Return (X, Y) of the center of cell containing provided text 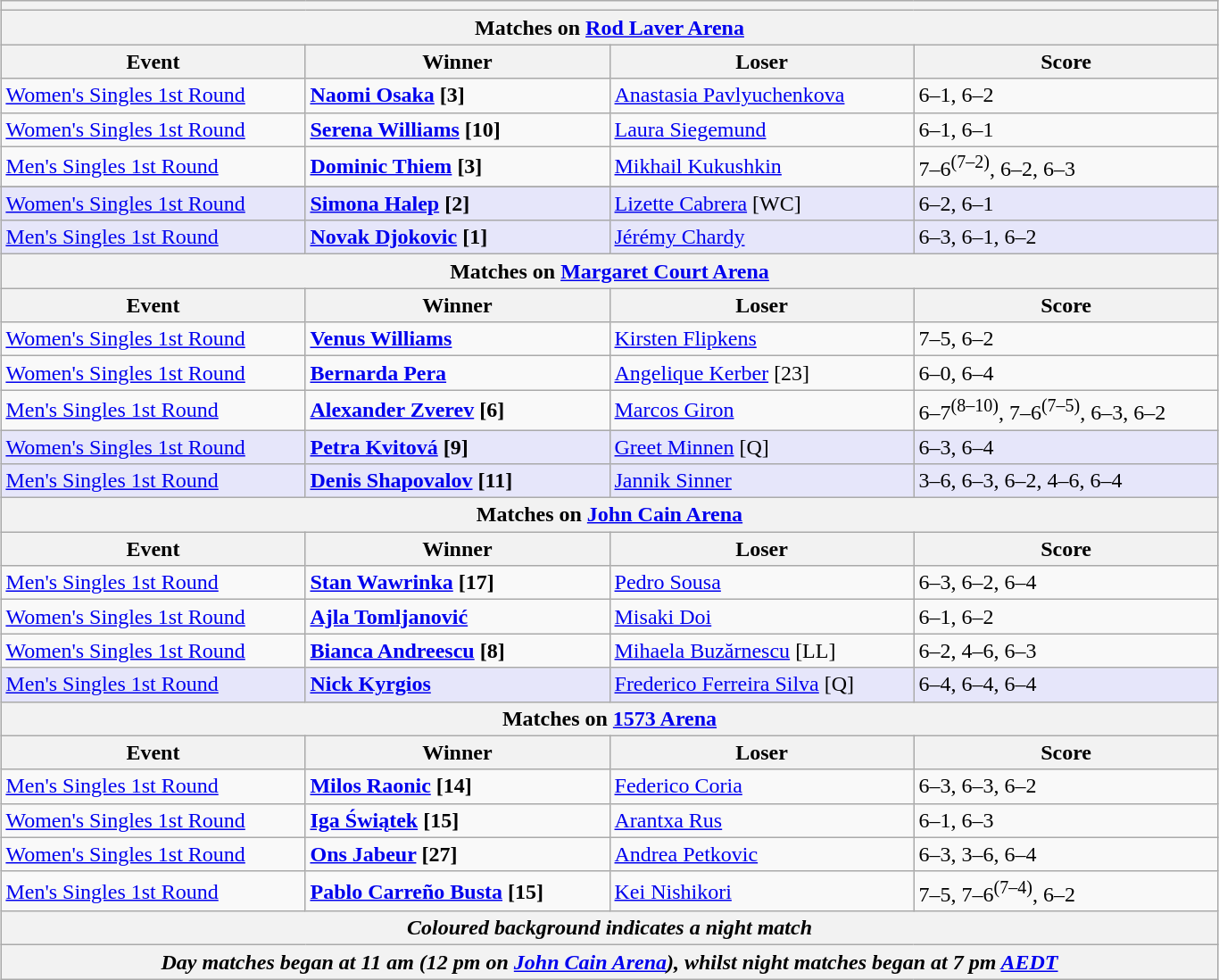
Frederico Ferreira Silva [Q] (762, 685)
6–3, 6–3, 6–2 (1066, 786)
Denis Shapovalov [11] (457, 481)
Lizette Cabrera [WC] (762, 203)
Alexander Zverev [6] (457, 411)
7–6(7–2), 6–2, 6–3 (1066, 166)
Day matches began at 11 am (12 pm on John Cain Arena), whilst night matches began at 7 pm AEDT (609, 962)
7–5, 7–6(7–4), 6–2 (1066, 891)
6–2, 4–6, 6–3 (1066, 651)
Ajla Tomljanović (457, 617)
Mikhail Kukushkin (762, 166)
Dominic Thiem [3] (457, 166)
6–4, 6–4, 6–4 (1066, 685)
Pedro Sousa (762, 583)
Angelique Kerber [23] (762, 373)
Bianca Andreescu [8] (457, 651)
Bernarda Pera (457, 373)
Mihaela Buzărnescu [LL] (762, 651)
Misaki Doi (762, 617)
Jérémy Chardy (762, 237)
Petra Kvitová [9] (457, 447)
6–1, 6–3 (1066, 820)
Venus Williams (457, 339)
3–6, 6–3, 6–2, 4–6, 6–4 (1066, 481)
Serena Williams [10] (457, 129)
Kei Nishikori (762, 891)
Matches on John Cain Arena (609, 515)
Jannik Sinner (762, 481)
7–5, 6–2 (1066, 339)
Matches on Margaret Court Arena (609, 271)
Arantxa Rus (762, 820)
6–7(8–10), 7–6(7–5), 6–3, 6–2 (1066, 411)
Pablo Carreño Busta [15] (457, 891)
Marcos Giron (762, 411)
Matches on Rod Laver Arena (609, 28)
Ons Jabeur [27] (457, 854)
Andrea Petkovic (762, 854)
Iga Świątek [15] (457, 820)
Nick Kyrgios (457, 685)
Stan Wawrinka [17] (457, 583)
Matches on 1573 Arena (609, 718)
Anastasia Pavlyuchenkova (762, 96)
6–3, 6–2, 6–4 (1066, 583)
Laura Siegemund (762, 129)
Greet Minnen [Q] (762, 447)
6–2, 6–1 (1066, 203)
6–0, 6–4 (1066, 373)
6–3, 6–1, 6–2 (1066, 237)
Novak Djokovic [1] (457, 237)
Coloured background indicates a night match (609, 928)
Milos Raonic [14] (457, 786)
Naomi Osaka [3] (457, 96)
Simona Halep [2] (457, 203)
6–3, 3–6, 6–4 (1066, 854)
Federico Coria (762, 786)
6–1, 6–1 (1066, 129)
6–3, 6–4 (1066, 447)
Kirsten Flipkens (762, 339)
